Identify which cell holds the provided text, then report its (x, y) central coordinate. 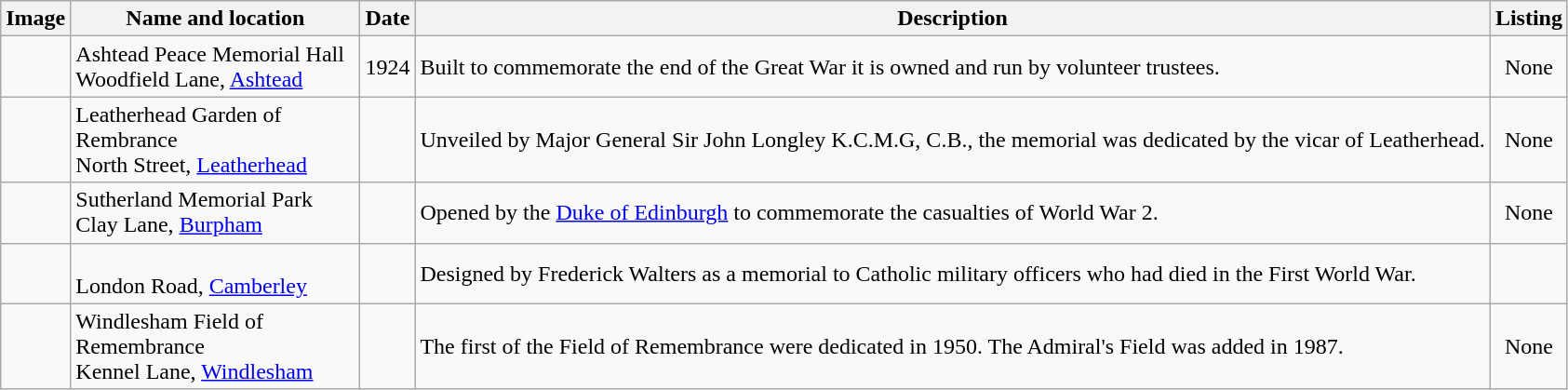
1924 (387, 67)
Sutherland Memorial ParkClay Lane, Burpham (216, 212)
London Road, Camberley (216, 274)
Description (953, 19)
Date (387, 19)
Name and location (216, 19)
Ashtead Peace Memorial HallWoodfield Lane, Ashtead (216, 67)
Windlesham Field of RemembranceKennel Lane, Windlesham (216, 346)
Opened by the Duke of Edinburgh to commemorate the casualties of World War 2. (953, 212)
Leatherhead Garden of RembranceNorth Street, Leatherhead (216, 140)
Designed by Frederick Walters as a memorial to Catholic military officers who had died in the First World War. (953, 274)
Unveiled by Major General Sir John Longley K.C.M.G, C.B., the memorial was dedicated by the vicar of Leatherhead. (953, 140)
Image (35, 19)
The first of the Field of Remembrance were dedicated in 1950. The Admiral's Field was added in 1987. (953, 346)
Listing (1528, 19)
Built to commemorate the end of the Great War it is owned and run by volunteer trustees. (953, 67)
